Pinpoint the cell where the given text exists, returning its [x, y] midpoint coordinate. 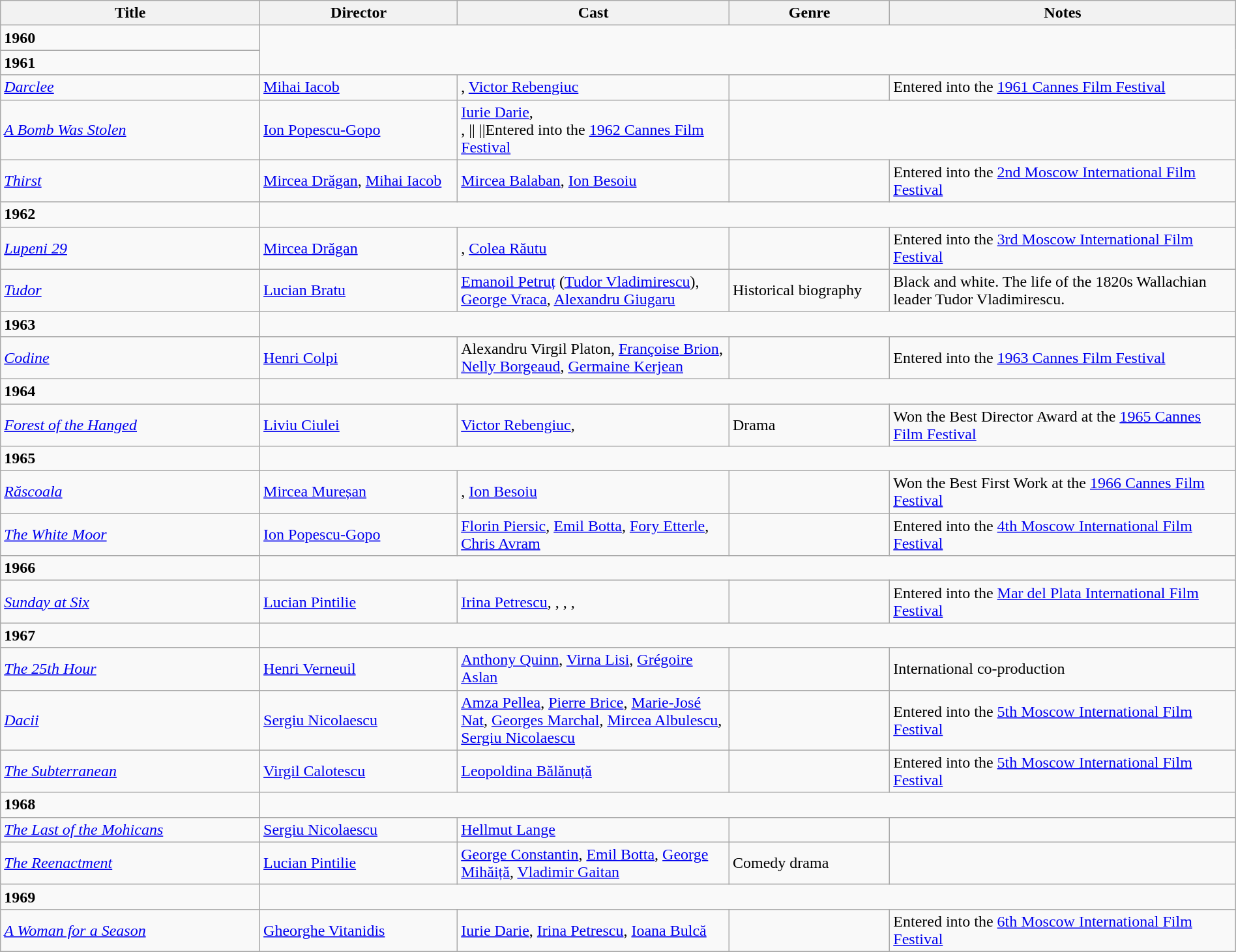
Mihai Iacob [359, 87]
Entered into the 1961 Cannes Film Festival [1063, 87]
Entered into the 3rd Moscow International Film Festival [1063, 248]
Entered into the 4th Moscow International Film Festival [1063, 534]
Iurie Darie,, || ||Entered into the 1962 Cannes Film Festival [593, 130]
Comedy drama [809, 863]
Victor Rebengiuc, [593, 425]
Anthony Quinn, Virna Lisi, Grégoire Aslan [593, 669]
Henri Colpi [359, 357]
Entered into the 6th Moscow International Film Festival [1063, 930]
Forest of the Hanged [130, 425]
Henri Verneuil [359, 669]
1962 [130, 214]
Lucian Bratu [359, 291]
Entered into the 2nd Moscow International Film Festival [1063, 181]
Thirst [130, 181]
The Reenactment [130, 863]
Leopoldina Bălănuță [593, 772]
A Woman for a Season [130, 930]
Alexandru Virgil Platon, Françoise Brion, Nelly Borgeaud, Germaine Kerjean [593, 357]
The 25th Hour [130, 669]
Title [130, 13]
Sunday at Six [130, 602]
1963 [130, 324]
1965 [130, 459]
, Colea Răutu [593, 248]
Won the Best Director Award at the 1965 Cannes Film Festival [1063, 425]
Iurie Darie, Irina Petrescu, Ioana Bulcă [593, 930]
Cast [593, 13]
1961 [130, 63]
1968 [130, 805]
Historical biography [809, 291]
Notes [1063, 13]
Amza Pellea, Pierre Brice, Marie-José Nat, Georges Marchal, Mircea Albulescu, Sergiu Nicolaescu [593, 720]
International co-production [1063, 669]
The Last of the Mohicans [130, 829]
Florin Piersic, Emil Botta, Fory Etterle, Chris Avram [593, 534]
Mircea Drăgan [359, 248]
1966 [130, 568]
1969 [130, 897]
Entered into the Mar del Plata International Film Festival [1063, 602]
Mircea Mureșan [359, 493]
George Constantin, Emil Botta, George Mihăiță, Vladimir Gaitan [593, 863]
Genre [809, 13]
Mircea Drăgan, Mihai Iacob [359, 181]
Liviu Ciulei [359, 425]
, Victor Rebengiuc [593, 87]
Lupeni 29 [130, 248]
A Bomb Was Stolen [130, 130]
Codine [130, 357]
Won the Best First Work at the 1966 Cannes Film Festival [1063, 493]
The White Moor [130, 534]
, Ion Besoiu [593, 493]
1964 [130, 391]
Entered into the 1963 Cannes Film Festival [1063, 357]
Drama [809, 425]
The Subterranean [130, 772]
Mircea Balaban, Ion Besoiu [593, 181]
Darclee [130, 87]
1960 [130, 38]
Hellmut Lange [593, 829]
Irina Petrescu, , , , [593, 602]
Răscoala [130, 493]
Tudor [130, 291]
Virgil Calotescu [359, 772]
Black and white. The life of the 1820s Wallachian leader Tudor Vladimirescu. [1063, 291]
1967 [130, 635]
Gheorghe Vitanidis [359, 930]
Dacii [130, 720]
Director [359, 13]
Emanoil Petruț (Tudor Vladimirescu), George Vraca, Alexandru Giugaru [593, 291]
